Identify which cell holds the provided text, then report its [x, y] central coordinate. 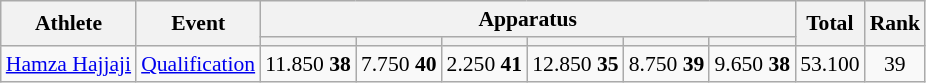
11.850 38 [308, 64]
Hamza Hajjaji [68, 64]
Total [830, 24]
9.650 38 [752, 64]
Apparatus [528, 19]
39 [896, 64]
Athlete [68, 24]
2.250 41 [485, 64]
Rank [896, 24]
12.850 35 [575, 64]
53.100 [830, 64]
Qualification [198, 64]
8.750 39 [667, 64]
Event [198, 24]
7.750 40 [399, 64]
